Output the [x, y] coordinate of the center of the cell containing the given text.  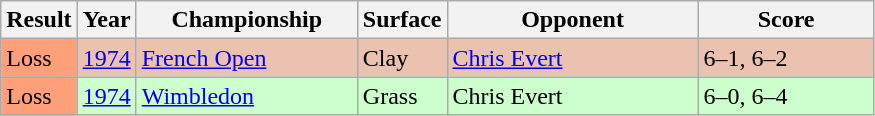
Grass [402, 96]
Year [106, 20]
French Open [246, 58]
Result [39, 20]
Championship [246, 20]
Clay [402, 58]
Score [786, 20]
6–0, 6–4 [786, 96]
Surface [402, 20]
Wimbledon [246, 96]
6–1, 6–2 [786, 58]
Opponent [572, 20]
